Capture the cell that displays the provided text and extract its [X, Y] central coordinate. 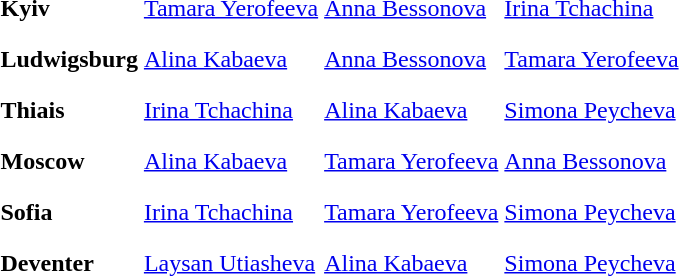
Anna Bessonova [412, 59]
